Determine the [X, Y] coordinate at the center of the cell enclosing the given text.  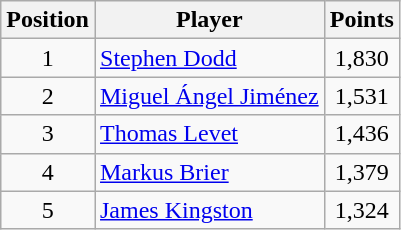
4 [48, 172]
1 [48, 58]
1,830 [362, 58]
Markus Brier [209, 172]
1,324 [362, 210]
2 [48, 96]
Stephen Dodd [209, 58]
1,436 [362, 134]
Position [48, 20]
1,379 [362, 172]
Points [362, 20]
Thomas Levet [209, 134]
James Kingston [209, 210]
1,531 [362, 96]
Miguel Ángel Jiménez [209, 96]
5 [48, 210]
Player [209, 20]
3 [48, 134]
